Extract the (X, Y) coordinate from the center of the cell holding the provided text.  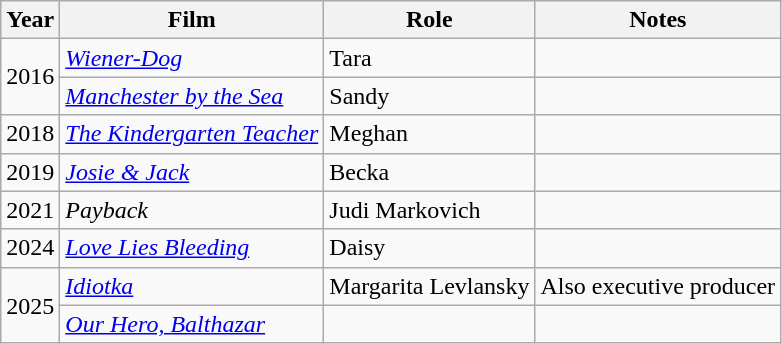
2021 (30, 210)
Role (430, 20)
2016 (30, 77)
2025 (30, 305)
Payback (192, 210)
Meghan (430, 134)
Manchester by the Sea (192, 96)
2018 (30, 134)
Also executive producer (658, 286)
2019 (30, 172)
Tara (430, 58)
Film (192, 20)
Idiotka (192, 286)
Judi Markovich (430, 210)
Becka (430, 172)
Josie & Jack (192, 172)
Wiener-Dog (192, 58)
Notes (658, 20)
The Kindergarten Teacher (192, 134)
Love Lies Bleeding (192, 248)
Sandy (430, 96)
Daisy (430, 248)
2024 (30, 248)
Our Hero, Balthazar (192, 324)
Year (30, 20)
Margarita Levlansky (430, 286)
